Scan for the cell matching the given text and deliver its [x, y] coordinate at center. 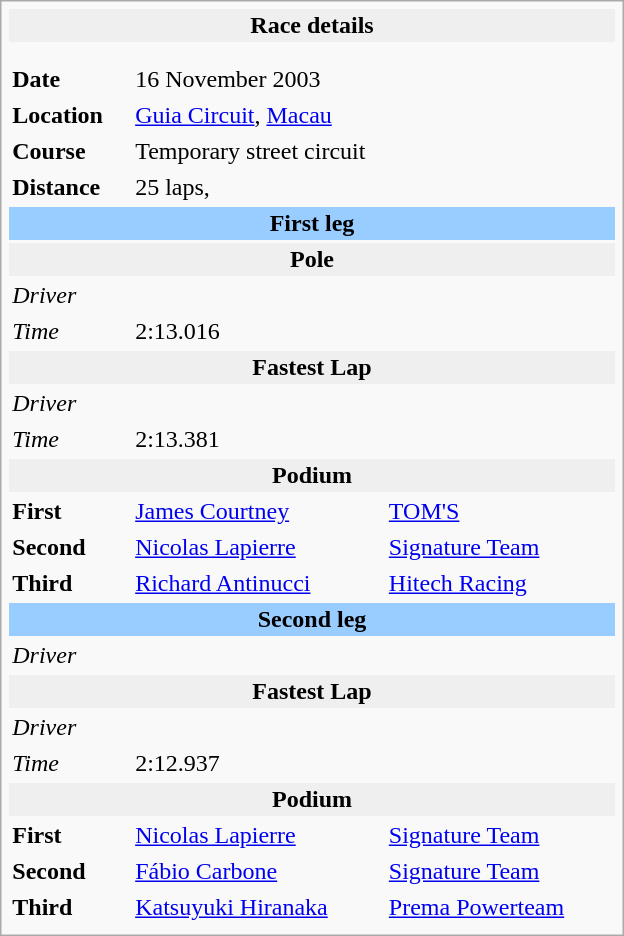
Date [69, 80]
Guia Circuit, Macau [374, 116]
Temporary street circuit [374, 152]
Distance [69, 188]
James Courtney [258, 512]
Second leg [312, 620]
2:13.016 [374, 332]
Fábio Carbone [258, 872]
2:12.937 [374, 764]
Pole [312, 260]
Richard Antinucci [258, 584]
16 November 2003 [258, 80]
Race details [312, 26]
Katsuyuki Hiranaka [258, 908]
Course [69, 152]
25 laps, [374, 188]
TOM'S [500, 512]
2:13.381 [374, 440]
Prema Powerteam [500, 908]
First leg [312, 224]
Location [69, 116]
Hitech Racing [500, 584]
